Provide the (X, Y) coordinate of the cell's center where the given text is located.  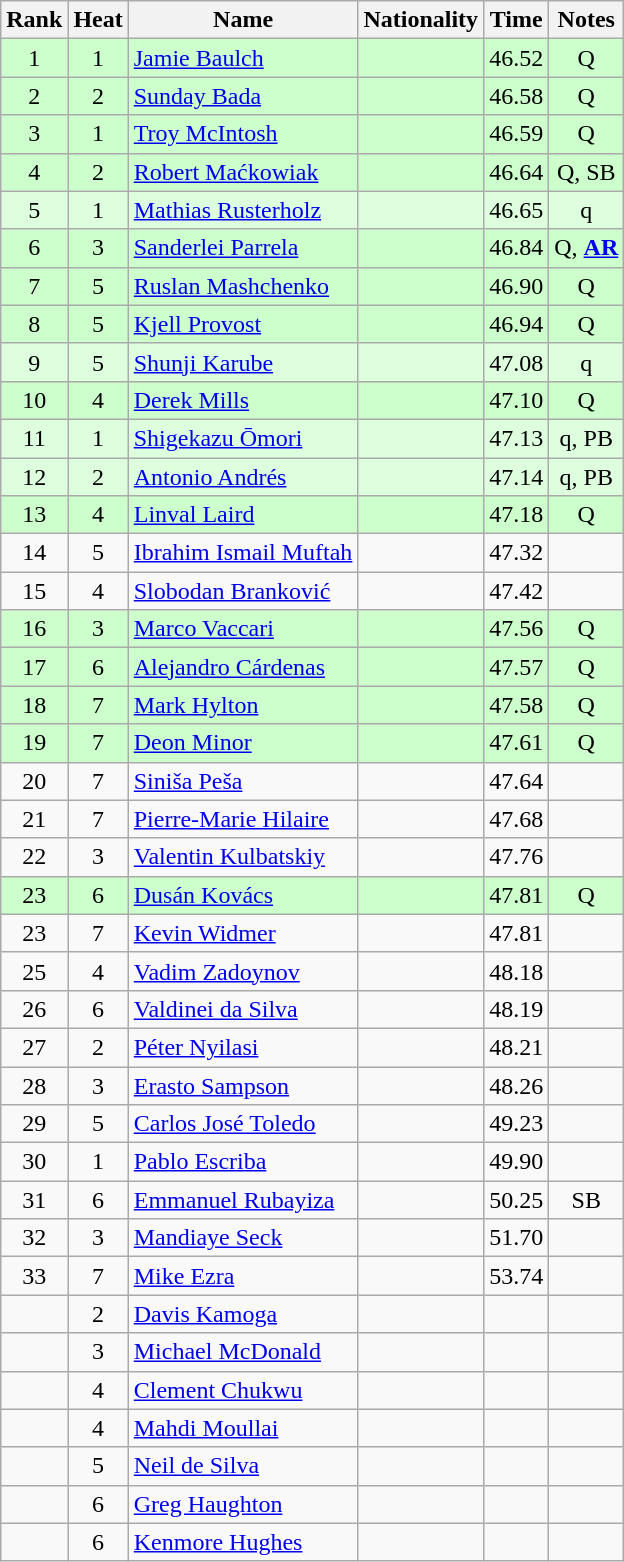
Neil de Silva (243, 1466)
12 (34, 477)
Emmanuel Rubayiza (243, 1200)
Pablo Escriba (243, 1162)
Jamie Baulch (243, 58)
48.21 (516, 1047)
46.52 (516, 58)
48.26 (516, 1085)
Kevin Widmer (243, 933)
Mahdi Moullai (243, 1428)
46.94 (516, 324)
47.42 (516, 591)
46.65 (516, 210)
47.64 (516, 781)
Name (243, 20)
Shigekazu Ōmori (243, 438)
47.57 (516, 667)
47.61 (516, 743)
Ruslan Mashchenko (243, 286)
22 (34, 857)
50.25 (516, 1200)
Antonio Andrés (243, 477)
33 (34, 1276)
47.56 (516, 629)
13 (34, 515)
Sanderlei Parrela (243, 248)
19 (34, 743)
11 (34, 438)
Kjell Provost (243, 324)
47.58 (516, 705)
Notes (586, 20)
47.76 (516, 857)
Time (516, 20)
28 (34, 1085)
47.68 (516, 819)
47.32 (516, 553)
Michael McDonald (243, 1352)
Mark Hylton (243, 705)
47.14 (516, 477)
46.59 (516, 134)
Rank (34, 20)
Deon Minor (243, 743)
16 (34, 629)
48.19 (516, 1009)
Siniša Peša (243, 781)
31 (34, 1200)
Derek Mills (243, 400)
48.18 (516, 971)
46.90 (516, 286)
Shunji Karube (243, 362)
Slobodan Branković (243, 591)
Linval Laird (243, 515)
Q, AR (586, 248)
8 (34, 324)
Clement Chukwu (243, 1390)
Mike Ezra (243, 1276)
Kenmore Hughes (243, 1542)
20 (34, 781)
Troy McIntosh (243, 134)
47.10 (516, 400)
27 (34, 1047)
Heat (98, 20)
SB (586, 1200)
17 (34, 667)
Mandiaye Seck (243, 1238)
49.90 (516, 1162)
30 (34, 1162)
10 (34, 400)
Dusán Kovács (243, 895)
18 (34, 705)
47.13 (516, 438)
46.84 (516, 248)
32 (34, 1238)
Ibrahim Ismail Muftah (243, 553)
46.58 (516, 96)
46.64 (516, 172)
Sunday Bada (243, 96)
Erasto Sampson (243, 1085)
14 (34, 553)
51.70 (516, 1238)
Péter Nyilasi (243, 1047)
Carlos José Toledo (243, 1124)
Pierre-Marie Hilaire (243, 819)
Mathias Rusterholz (243, 210)
Marco Vaccari (243, 629)
Valdinei da Silva (243, 1009)
Robert Maćkowiak (243, 172)
47.08 (516, 362)
26 (34, 1009)
25 (34, 971)
47.18 (516, 515)
Nationality (421, 20)
53.74 (516, 1276)
Valentin Kulbatskiy (243, 857)
29 (34, 1124)
Davis Kamoga (243, 1314)
Vadim Zadoynov (243, 971)
Greg Haughton (243, 1504)
Alejandro Cárdenas (243, 667)
49.23 (516, 1124)
15 (34, 591)
Q, SB (586, 172)
9 (34, 362)
21 (34, 819)
